Scan for the cell matching the given text and deliver its [X, Y] coordinate at center. 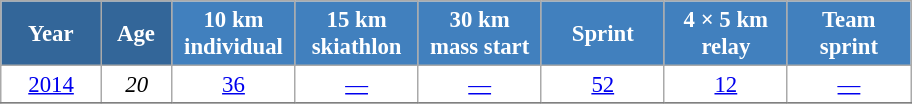
Year [52, 34]
4 × 5 km relay [726, 34]
30 km mass start [480, 34]
36 [234, 85]
10 km individual [234, 34]
20 [136, 85]
15 km skiathlon [356, 34]
Age [136, 34]
12 [726, 85]
Sprint [602, 34]
Team sprint [848, 34]
52 [602, 85]
2014 [52, 85]
